Provide the (X, Y) coordinate of the cell's center where the given text is located.  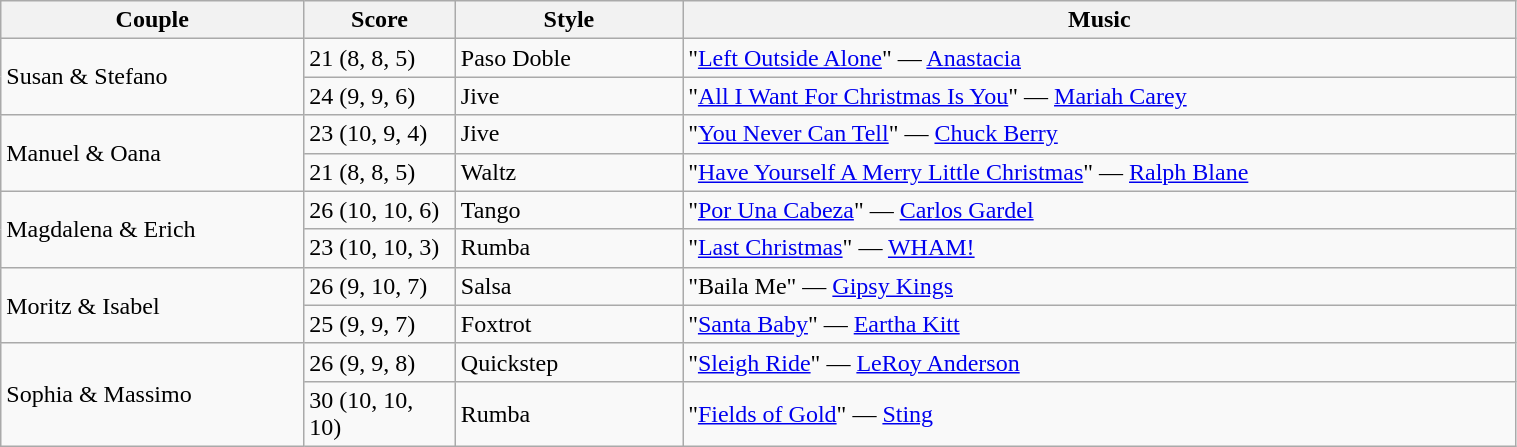
23 (10, 9, 4) (380, 134)
Manuel & Oana (152, 153)
"Sleigh Ride" — LeRoy Anderson (1100, 362)
Moritz & Isabel (152, 305)
26 (9, 10, 7) (380, 286)
"Left Outside Alone" — Anastacia (1100, 58)
Waltz (568, 172)
Sophia & Massimo (152, 394)
26 (10, 10, 6) (380, 210)
Foxtrot (568, 324)
Score (380, 20)
Style (568, 20)
30 (10, 10, 10) (380, 414)
Susan & Stefano (152, 77)
"Last Christmas" — WHAM! (1100, 248)
Tango (568, 210)
25 (9, 9, 7) (380, 324)
"Baila Me" — Gipsy Kings (1100, 286)
Salsa (568, 286)
Magdalena & Erich (152, 229)
"All I Want For Christmas Is You" — Mariah Carey (1100, 96)
"Por Una Cabeza" — Carlos Gardel (1100, 210)
Couple (152, 20)
26 (9, 9, 8) (380, 362)
Music (1100, 20)
"You Never Can Tell" — Chuck Berry (1100, 134)
Paso Doble (568, 58)
23 (10, 10, 3) (380, 248)
24 (9, 9, 6) (380, 96)
"Santa Baby" — Eartha Kitt (1100, 324)
"Have Yourself A Merry Little Christmas" — Ralph Blane (1100, 172)
Quickstep (568, 362)
"Fields of Gold" — Sting (1100, 414)
